Pinpoint the cell where the given text exists, returning its (X, Y) midpoint coordinate. 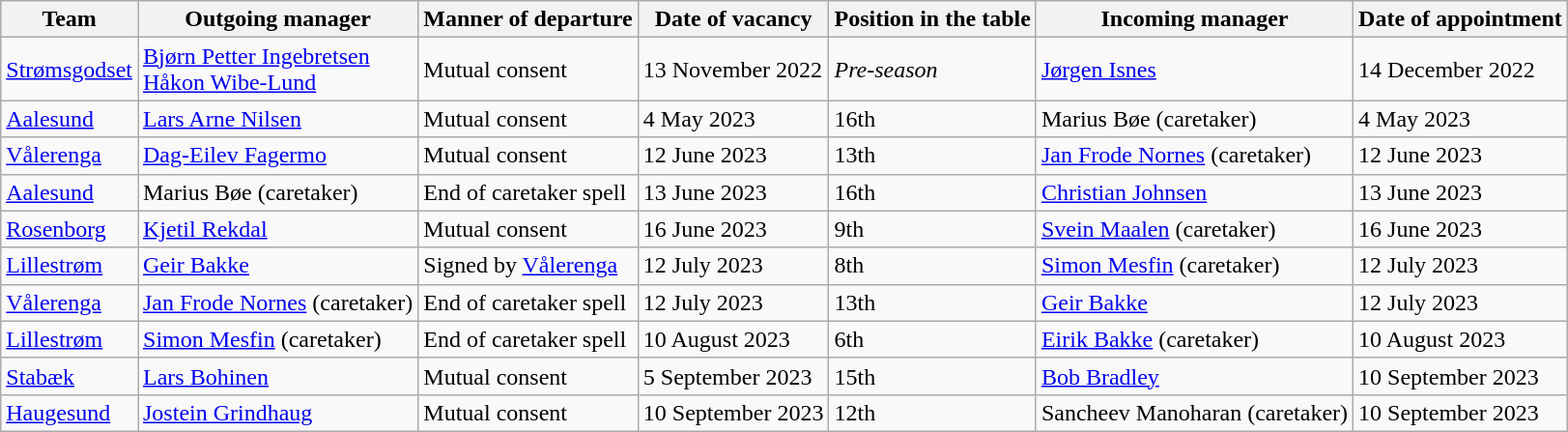
Date of appointment (1461, 19)
Sancheev Manoharan (caretaker) (1194, 413)
Position in the table (932, 19)
Stabæk (70, 376)
14 December 2022 (1461, 70)
Haugesund (70, 413)
Jørgen Isnes (1194, 70)
13 November 2022 (733, 70)
Strømsgodset (70, 70)
Incoming manager (1194, 19)
Team (70, 19)
6th (932, 339)
12th (932, 413)
Jostein Grindhaug (277, 413)
Manner of departure (527, 19)
15th (932, 376)
Lars Bohinen (277, 376)
Christian Johnsen (1194, 192)
Signed by Vålerenga (527, 266)
Date of vacancy (733, 19)
Outgoing manager (277, 19)
Rosenborg (70, 229)
Pre-season (932, 70)
8th (932, 266)
Kjetil Rekdal (277, 229)
Bob Bradley (1194, 376)
Lars Arne Nilsen (277, 119)
Dag-Eilev Fagermo (277, 156)
Bjørn Petter Ingebretsen Håkon Wibe-Lund (277, 70)
Svein Maalen (caretaker) (1194, 229)
Eirik Bakke (caretaker) (1194, 339)
9th (932, 229)
5 September 2023 (733, 376)
